Provide the (X, Y) coordinate of the cell's center where the given text is located.  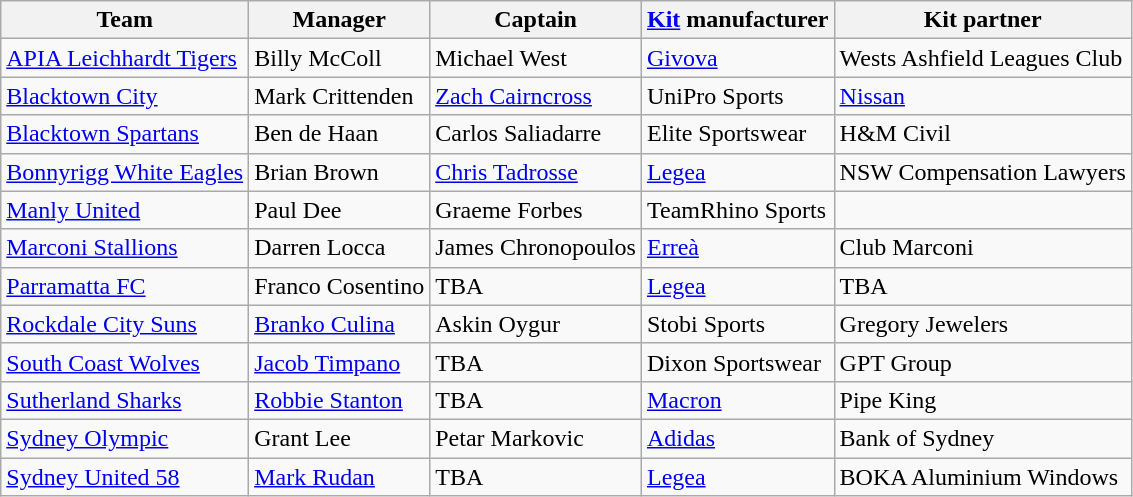
Paul Dee (340, 210)
Blacktown City (125, 96)
Mark Crittenden (340, 96)
Captain (536, 20)
South Coast Wolves (125, 362)
Macron (738, 400)
Dixon Sportswear (738, 362)
Erreà (738, 248)
Parramatta FC (125, 286)
Pipe King (982, 400)
H&M Civil (982, 134)
Manly United (125, 210)
Team (125, 20)
Club Marconi (982, 248)
Chris Tadrosse (536, 172)
Givova (738, 58)
UniPro Sports (738, 96)
Franco Cosentino (340, 286)
APIA Leichhardt Tigers (125, 58)
Bonnyrigg White Eagles (125, 172)
Graeme Forbes (536, 210)
Carlos Saliadarre (536, 134)
Blacktown Spartans (125, 134)
Askin Oygur (536, 324)
NSW Compensation Lawyers (982, 172)
GPT Group (982, 362)
Gregory Jewelers (982, 324)
James Chronopoulos (536, 248)
Jacob Timpano (340, 362)
Mark Rudan (340, 477)
Grant Lee (340, 438)
Zach Cairncross (536, 96)
TeamRhino Sports (738, 210)
Brian Brown (340, 172)
Stobi Sports (738, 324)
Sydney Olympic (125, 438)
Billy McColl (340, 58)
Branko Culina (340, 324)
Elite Sportswear (738, 134)
Adidas (738, 438)
Robbie Stanton (340, 400)
Kit manufacturer (738, 20)
Nissan (982, 96)
Ben de Haan (340, 134)
Wests Ashfield Leagues Club (982, 58)
Petar Markovic (536, 438)
Rockdale City Suns (125, 324)
Sutherland Sharks (125, 400)
Marconi Stallions (125, 248)
Michael West (536, 58)
Bank of Sydney (982, 438)
Kit partner (982, 20)
BOKA Aluminium Windows (982, 477)
Sydney United 58 (125, 477)
Manager (340, 20)
Darren Locca (340, 248)
